Capture the cell that displays the provided text and extract its (x, y) central coordinate. 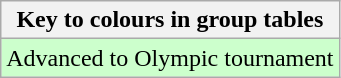
Advanced to Olympic tournament (170, 58)
Key to colours in group tables (170, 20)
